Detect which cell encompasses the target text, then output its [x, y] center coordinate. 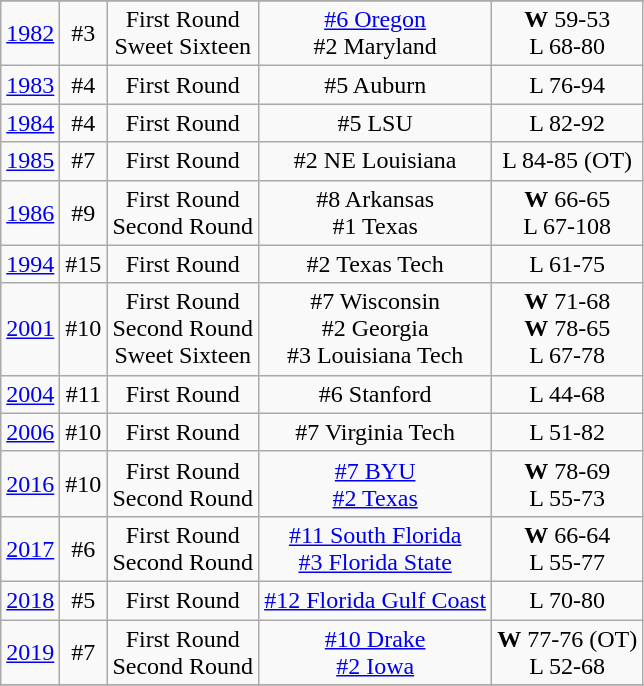
W 66-65L 67-108 [568, 212]
W 77-76 (OT)L 52-68 [568, 652]
#6 [84, 548]
#10 Drake#2 Iowa [376, 652]
L 70-80 [568, 600]
2017 [30, 548]
#6 Stanford [376, 394]
L 51-82 [568, 432]
1984 [30, 123]
#5 LSU [376, 123]
#8 Arkansas#1 Texas [376, 212]
W 66-64L 55-77 [568, 548]
L 76-94 [568, 85]
1983 [30, 85]
2006 [30, 432]
1982 [30, 34]
W 78-69L 55-73 [568, 484]
#12 Florida Gulf Coast [376, 600]
#2 NE Louisiana [376, 161]
#9 [84, 212]
L 44-68 [568, 394]
#11 South Florida#3 Florida State [376, 548]
#7 BYU#2 Texas [376, 484]
W 59-53L 68-80 [568, 34]
#5 [84, 600]
W 71-68W 78-65L 67-78 [568, 329]
1986 [30, 212]
2001 [30, 329]
#15 [84, 264]
#6 Oregon#2 Maryland [376, 34]
L 61-75 [568, 264]
#5 Auburn [376, 85]
#2 Texas Tech [376, 264]
#7 Virginia Tech [376, 432]
First RoundSweet Sixteen [183, 34]
#7 Wisconsin#2 Georgia#3 Louisiana Tech [376, 329]
L 84-85 (OT) [568, 161]
First RoundSecond RoundSweet Sixteen [183, 329]
2004 [30, 394]
L 82-92 [568, 123]
1985 [30, 161]
1994 [30, 264]
#3 [84, 34]
#11 [84, 394]
2016 [30, 484]
2019 [30, 652]
2018 [30, 600]
